Determine the [X, Y] coordinate at the center of the cell enclosing the given text.  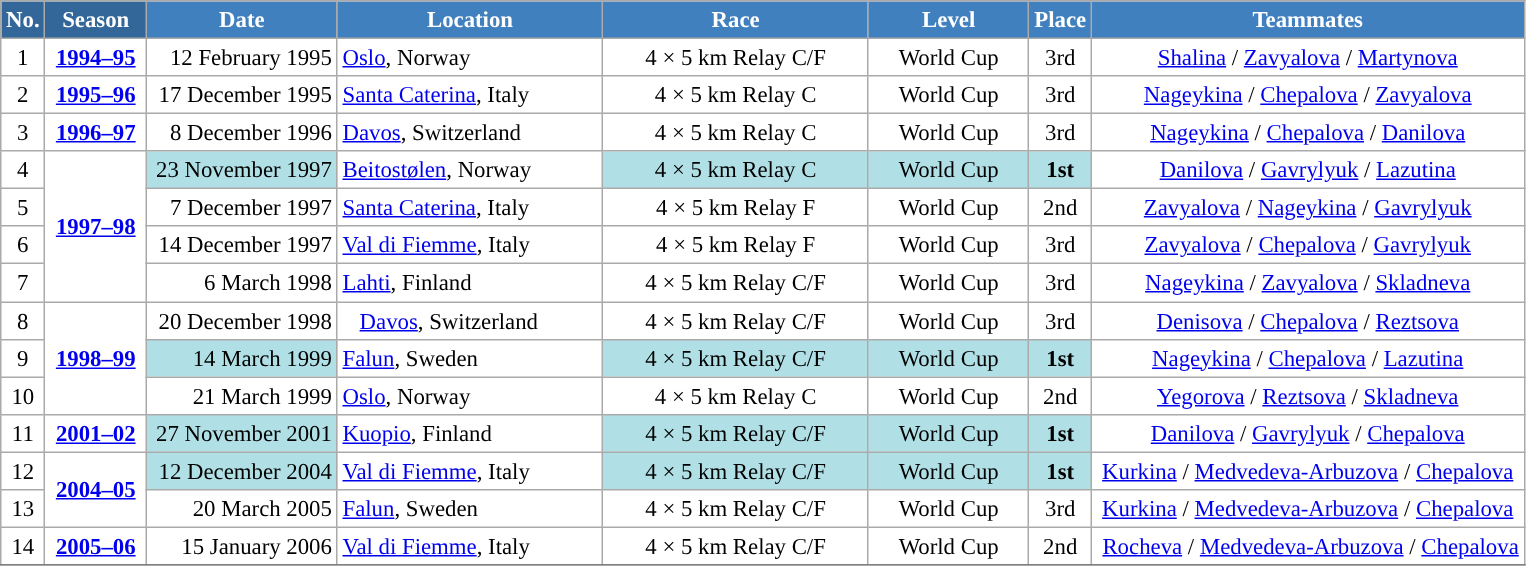
Teammates [1308, 20]
2005–06 [96, 546]
12 February 1995 [242, 58]
Yegorova / Reztsova / Skladneva [1308, 396]
Season [96, 20]
1 [23, 58]
1997–98 [96, 226]
Beitostølen, Norway [470, 170]
6 March 1998 [242, 283]
1995–96 [96, 95]
14 December 1997 [242, 245]
Nageykina / Zavyalova / Skladneva [1308, 283]
4 [23, 170]
7 [23, 283]
1998–99 [96, 358]
12 [23, 471]
9 [23, 358]
Danilova / Gavrylyuk / Lazutina [1308, 170]
20 March 2005 [242, 509]
Shalina / Zavyalova / Martynova [1308, 58]
1996–97 [96, 133]
20 December 1998 [242, 321]
Nageykina / Chepalova / Lazutina [1308, 358]
1994–95 [96, 58]
14 [23, 546]
Nageykina / Chepalova / Zavyalova [1308, 95]
8 December 1996 [242, 133]
15 January 2006 [242, 546]
Date [242, 20]
Kuopio, Finland [470, 433]
No. [23, 20]
Nageykina / Chepalova / Danilova [1308, 133]
Zavyalova / Nageykina / Gavrylyuk [1308, 208]
2004–05 [96, 490]
2 [23, 95]
2001–02 [96, 433]
23 November 1997 [242, 170]
Place [1060, 20]
14 March 1999 [242, 358]
12 December 2004 [242, 471]
Danilova / Gavrylyuk / Chepalova [1308, 433]
Level [948, 20]
3 [23, 133]
8 [23, 321]
27 November 2001 [242, 433]
Location [470, 20]
Rocheva / Medvedeva-Arbuzova / Chepalova [1308, 546]
Zavyalova / Chepalova / Gavrylyuk [1308, 245]
11 [23, 433]
17 December 1995 [242, 95]
Race [736, 20]
6 [23, 245]
21 March 1999 [242, 396]
Lahti, Finland [470, 283]
13 [23, 509]
7 December 1997 [242, 208]
10 [23, 396]
5 [23, 208]
Denisova / Chepalova / Reztsova [1308, 321]
